Extract the (X, Y) coordinate from the center of the cell holding the provided text.  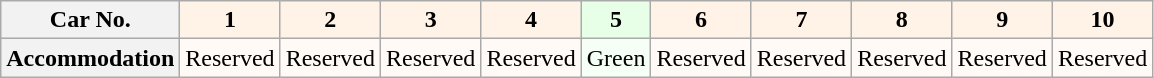
Accommodation (90, 58)
7 (801, 20)
6 (701, 20)
3 (431, 20)
2 (330, 20)
5 (616, 20)
1 (230, 20)
Green (616, 58)
10 (1102, 20)
9 (1002, 20)
8 (902, 20)
Car No. (90, 20)
4 (531, 20)
